Extract the (X, Y) coordinate from the center of the cell holding the provided text.  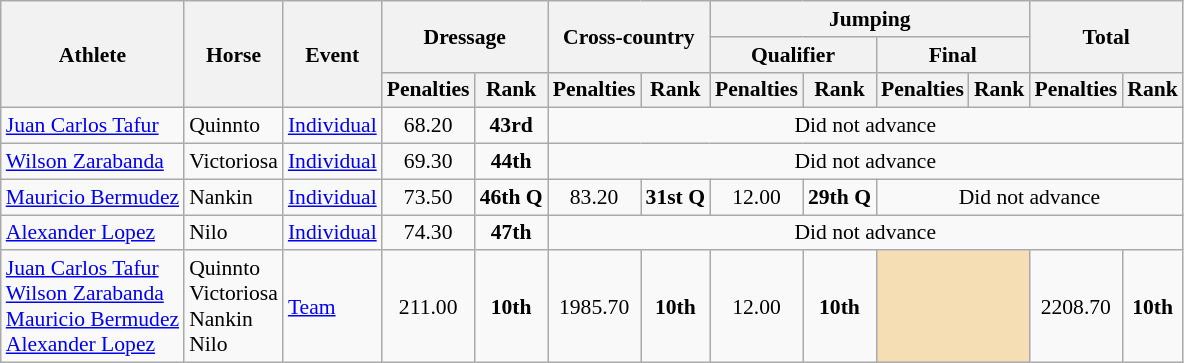
Team (332, 307)
QuinntoVictoriosaNankinNilo (234, 307)
31st Q (676, 197)
211.00 (428, 307)
47th (512, 233)
2208.70 (1076, 307)
Jumping (870, 19)
73.50 (428, 197)
Nankin (234, 197)
Nilo (234, 233)
Mauricio Bermudez (92, 197)
29th Q (840, 197)
43rd (512, 126)
Wilson Zarabanda (92, 162)
Quinnto (234, 126)
Qualifier (793, 55)
Horse (234, 54)
46th Q (512, 197)
44th (512, 162)
Cross-country (629, 36)
74.30 (428, 233)
Alexander Lopez (92, 233)
Event (332, 54)
Victoriosa (234, 162)
69.30 (428, 162)
Juan Carlos TafurWilson ZarabandaMauricio BermudezAlexander Lopez (92, 307)
Total (1106, 36)
Dressage (465, 36)
Juan Carlos Tafur (92, 126)
68.20 (428, 126)
83.20 (594, 197)
Athlete (92, 54)
Final (952, 55)
1985.70 (594, 307)
